Pinpoint the cell where the given text exists, returning its (x, y) midpoint coordinate. 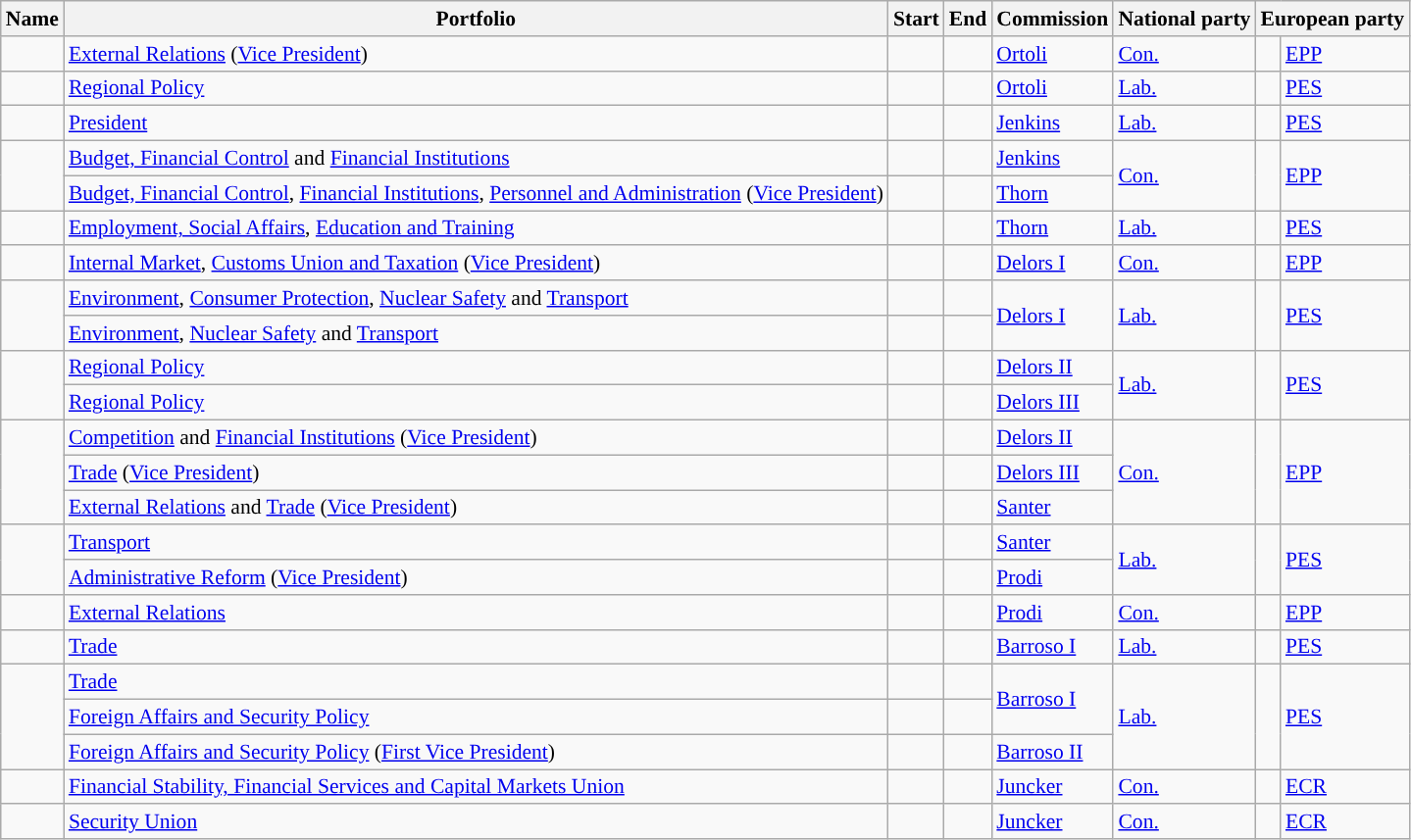
Name (32, 19)
End (969, 19)
Administrative Reform (Vice President) (477, 577)
Budget, Financial Control and Financial Institutions (477, 159)
Transport (477, 543)
Barroso II (1052, 752)
Employment, Social Affairs, Education and Training (477, 228)
Competition and Financial Institutions (Vice President) (477, 438)
Budget, Financial Control, Financial Institutions, Personnel and Administration (Vice President) (477, 193)
Internal Market, Customs Union and Taxation (Vice President) (477, 264)
External Relations and Trade (Vice President) (477, 508)
Portfolio (477, 19)
National party (1184, 19)
External Relations (Vice President) (477, 54)
Security Union (477, 822)
External Relations (477, 613)
Trade (Vice President) (477, 472)
President (477, 124)
Financial Stability, Financial Services and Capital Markets Union (477, 787)
European party (1332, 19)
Environment, Consumer Protection, Nuclear Safety and Transport (477, 298)
Environment, Nuclear Safety and Transport (477, 333)
Commission (1052, 19)
Start (916, 19)
Foreign Affairs and Security Policy (477, 717)
Foreign Affairs and Security Policy (First Vice President) (477, 752)
